Output the (X, Y) coordinate of the center of the cell containing the given text.  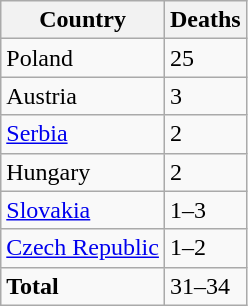
Serbia (83, 134)
Country (83, 20)
Austria (83, 96)
1–2 (205, 248)
Deaths (205, 20)
1–3 (205, 210)
Hungary (83, 172)
31–34 (205, 286)
25 (205, 58)
Slovakia (83, 210)
Czech Republic (83, 248)
3 (205, 96)
Poland (83, 58)
Total (83, 286)
